Provide the [X, Y] coordinate of the cell's center where the given text is located.  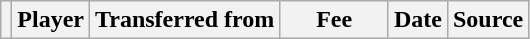
Transferred from [185, 20]
Source [488, 20]
Player [51, 20]
Fee [334, 20]
Date [418, 20]
